Output the (X, Y) coordinate of the center of the cell containing the given text.  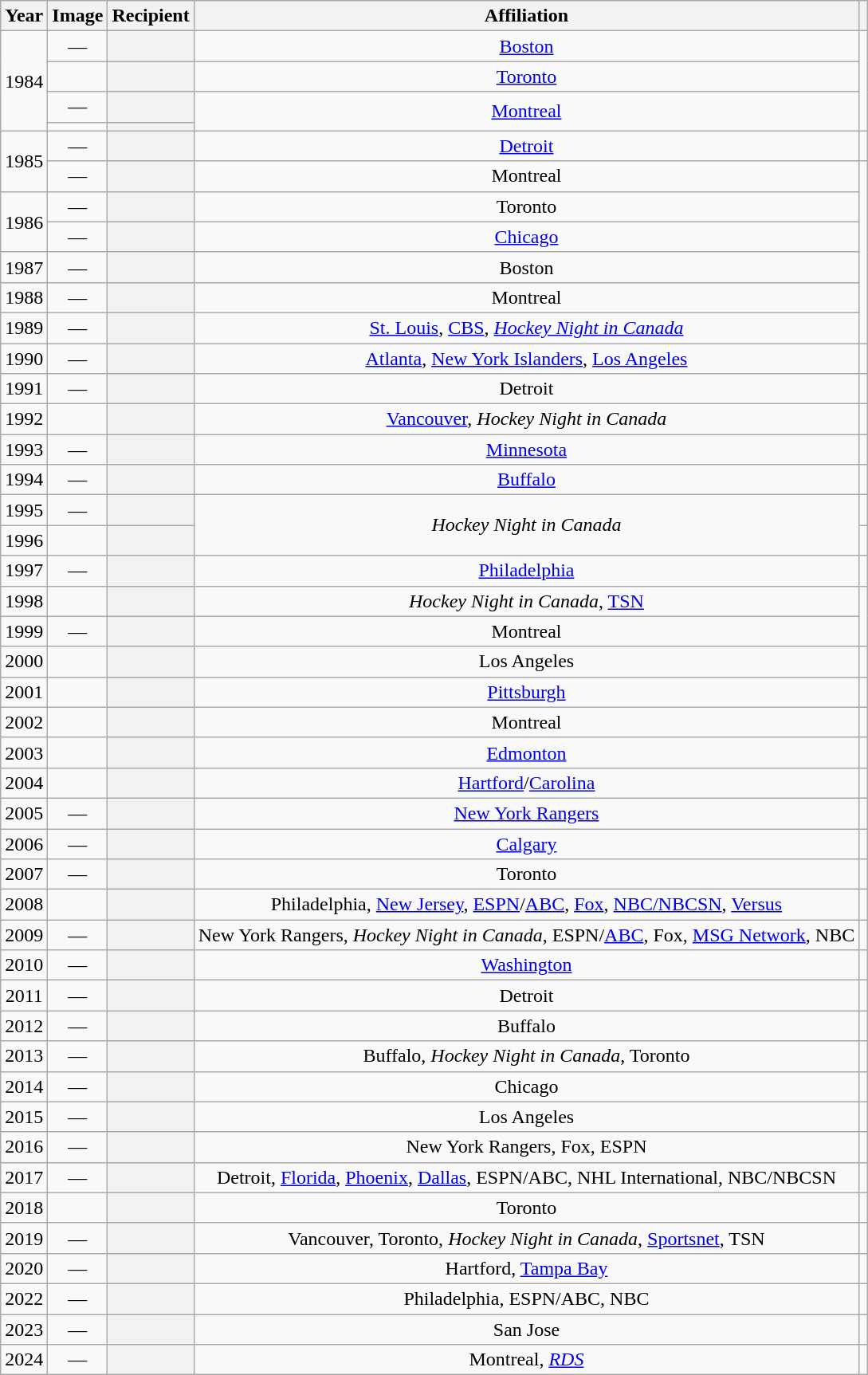
2002 (24, 722)
2003 (24, 752)
1990 (24, 358)
Atlanta, New York Islanders, Los Angeles (526, 358)
Hartford, Tampa Bay (526, 1268)
1988 (24, 297)
2023 (24, 1329)
Detroit, Florida, Phoenix, Dallas, ESPN/ABC, NHL International, NBC/NBCSN (526, 1177)
Vancouver, Toronto, Hockey Night in Canada, Sportsnet, TSN (526, 1238)
Year (24, 16)
1987 (24, 267)
1994 (24, 480)
Affiliation (526, 16)
New York Rangers, Hockey Night in Canada, ESPN/ABC, Fox, MSG Network, NBC (526, 935)
Philadelphia, ESPN/ABC, NBC (526, 1298)
1996 (24, 540)
2004 (24, 783)
Washington (526, 965)
2005 (24, 813)
1989 (24, 328)
Hartford/Carolina (526, 783)
1985 (24, 161)
2006 (24, 844)
1986 (24, 222)
1984 (24, 81)
2020 (24, 1268)
Minnesota (526, 450)
Montreal, RDS (526, 1360)
Recipient (151, 16)
Calgary (526, 844)
Philadelphia, New Jersey, ESPN/ABC, Fox, NBC/NBCSN, Versus (526, 905)
2016 (24, 1147)
2001 (24, 692)
2015 (24, 1117)
2014 (24, 1086)
1991 (24, 389)
Buffalo, Hockey Night in Canada, Toronto (526, 1056)
Vancouver, Hockey Night in Canada (526, 419)
1995 (24, 510)
1998 (24, 601)
2013 (24, 1056)
1997 (24, 571)
New York Rangers, Fox, ESPN (526, 1147)
Edmonton (526, 752)
2008 (24, 905)
2022 (24, 1298)
New York Rangers (526, 813)
2000 (24, 662)
2017 (24, 1177)
2018 (24, 1208)
Hockey Night in Canada, TSN (526, 601)
2011 (24, 996)
St. Louis, CBS, Hockey Night in Canada (526, 328)
2010 (24, 965)
Hockey Night in Canada (526, 525)
2009 (24, 935)
2024 (24, 1360)
Philadelphia (526, 571)
2007 (24, 874)
1999 (24, 631)
San Jose (526, 1329)
Image (78, 16)
2019 (24, 1238)
2012 (24, 1026)
1992 (24, 419)
Pittsburgh (526, 692)
1993 (24, 450)
